For the text-containing cell, return its midpoint in [X, Y] coordinate format. 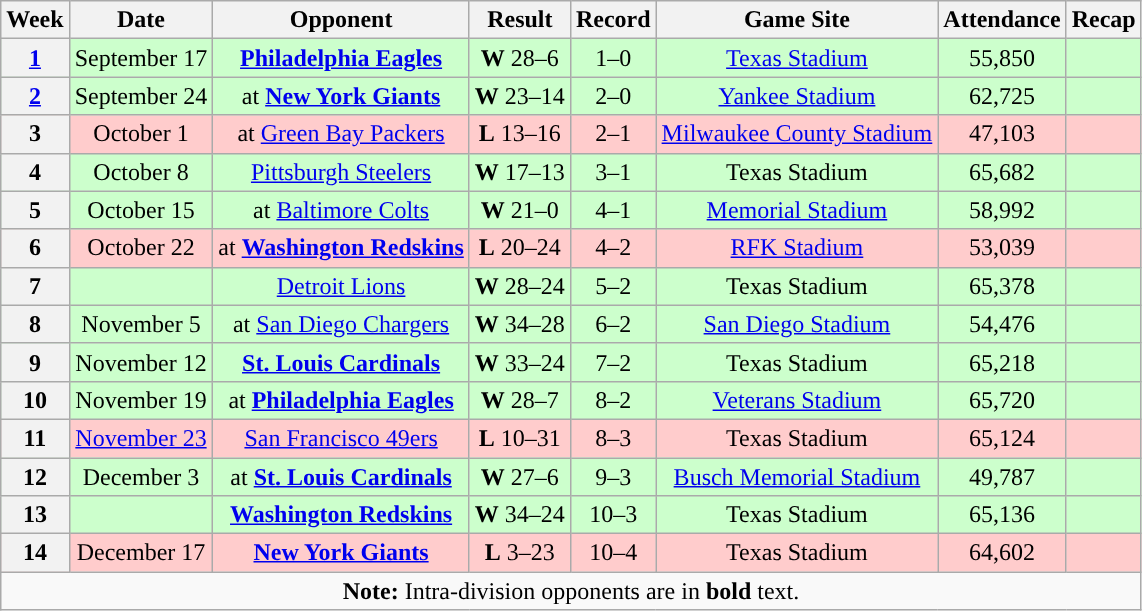
W 34–28 [520, 324]
L 13–16 [520, 134]
12 [35, 477]
W 27–6 [520, 477]
2 [35, 96]
L 20–24 [520, 248]
53,039 [1002, 248]
1 [35, 58]
8 [35, 324]
10–4 [613, 553]
Busch Memorial Stadium [797, 477]
Veterans Stadium [797, 400]
Washington Redskins [341, 515]
Opponent [341, 20]
at St. Louis Cardinals [341, 477]
58,992 [1002, 210]
55,850 [1002, 58]
November 19 [141, 400]
1–0 [613, 58]
6–2 [613, 324]
Milwaukee County Stadium [797, 134]
November 5 [141, 324]
December 3 [141, 477]
54,476 [1002, 324]
6 [35, 248]
Pittsburgh Steelers [341, 172]
3–1 [613, 172]
September 24 [141, 96]
W 34–24 [520, 515]
13 [35, 515]
Note: Intra-division opponents are in bold text. [571, 591]
at Green Bay Packers [341, 134]
W 28–24 [520, 286]
W 33–24 [520, 362]
Week [35, 20]
64,602 [1002, 553]
Result [520, 20]
Attendance [1002, 20]
November 12 [141, 362]
Record [613, 20]
San Francisco 49ers [341, 438]
8–3 [613, 438]
10 [35, 400]
W 17–13 [520, 172]
W 23–14 [520, 96]
Recap [1104, 20]
Yankee Stadium [797, 96]
November 23 [141, 438]
3 [35, 134]
at Baltimore Colts [341, 210]
October 8 [141, 172]
2–0 [613, 96]
San Diego Stadium [797, 324]
47,103 [1002, 134]
4 [35, 172]
Memorial Stadium [797, 210]
62,725 [1002, 96]
Philadelphia Eagles [341, 58]
65,136 [1002, 515]
9 [35, 362]
4–1 [613, 210]
New York Giants [341, 553]
Game Site [797, 20]
7–2 [613, 362]
65,720 [1002, 400]
W 21–0 [520, 210]
at San Diego Chargers [341, 324]
65,218 [1002, 362]
5–2 [613, 286]
9–3 [613, 477]
5 [35, 210]
at Washington Redskins [341, 248]
8–2 [613, 400]
St. Louis Cardinals [341, 362]
October 15 [141, 210]
W 28–7 [520, 400]
RFK Stadium [797, 248]
49,787 [1002, 477]
at Philadelphia Eagles [341, 400]
Detroit Lions [341, 286]
September 17 [141, 58]
December 17 [141, 553]
4–2 [613, 248]
Date [141, 20]
L 3–23 [520, 553]
7 [35, 286]
65,378 [1002, 286]
W 28–6 [520, 58]
11 [35, 438]
2–1 [613, 134]
L 10–31 [520, 438]
October 1 [141, 134]
10–3 [613, 515]
65,124 [1002, 438]
14 [35, 553]
65,682 [1002, 172]
October 22 [141, 248]
at New York Giants [341, 96]
